Return [x, y] of the center of cell containing provided text 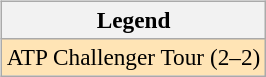
Legend [133, 20]
ATP Challenger Tour (2–2) [133, 57]
